Return the [X, Y] coordinate for the center point of the cell that contains the specified text.  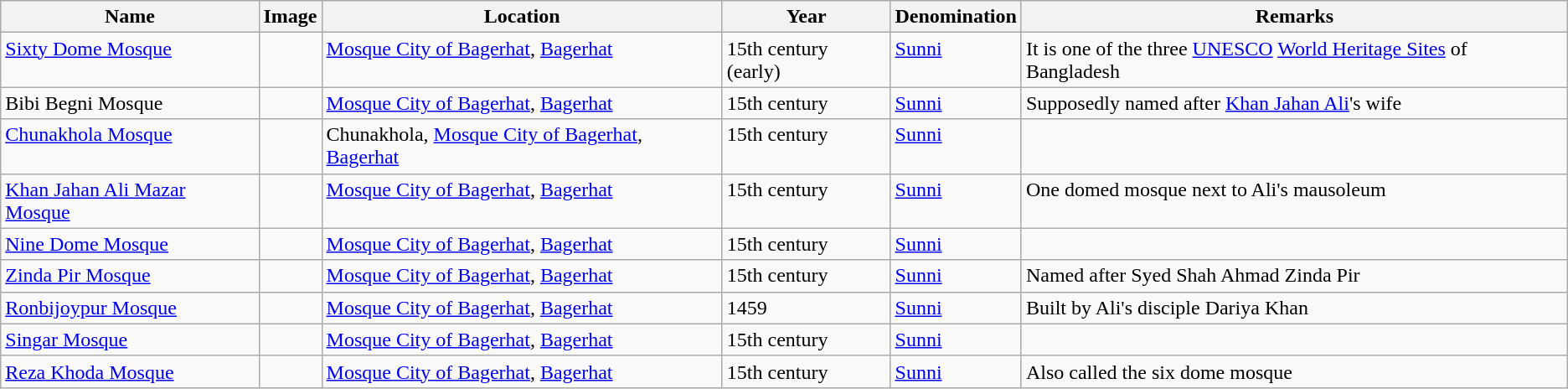
Khan Jahan Ali Mazar Mosque [130, 201]
Year [806, 17]
Chunakhola Mosque [130, 146]
It is one of the three UNESCO World Heritage Sites of Bangladesh [1294, 60]
Built by Ali's disciple Dariya Khan [1294, 308]
Ronbijoypur Mosque [130, 308]
Sixty Dome Mosque [130, 60]
Image [290, 17]
Denomination [956, 17]
Also called the six dome mosque [1294, 371]
Zinda Pir Mosque [130, 276]
15th century (early) [806, 60]
Singar Mosque [130, 340]
Nine Dome Mosque [130, 244]
Chunakhola, Mosque City of Bagerhat, Bagerhat [522, 146]
Named after Syed Shah Ahmad Zinda Pir [1294, 276]
Remarks [1294, 17]
Reza Khoda Mosque [130, 371]
Bibi Begni Mosque [130, 103]
Supposedly named after Khan Jahan Ali's wife [1294, 103]
1459 [806, 308]
Location [522, 17]
One domed mosque next to Ali's mausoleum [1294, 201]
Name [130, 17]
